Return the [X, Y] coordinate for the center point of the cell that contains the specified text.  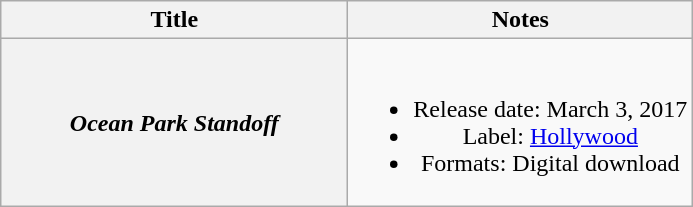
Release date: March 3, 2017Label: HollywoodFormats: Digital download [520, 122]
Notes [520, 20]
Ocean Park Standoff [174, 122]
Title [174, 20]
